From the cell containing the given text, extract its center point as [x, y] coordinate. 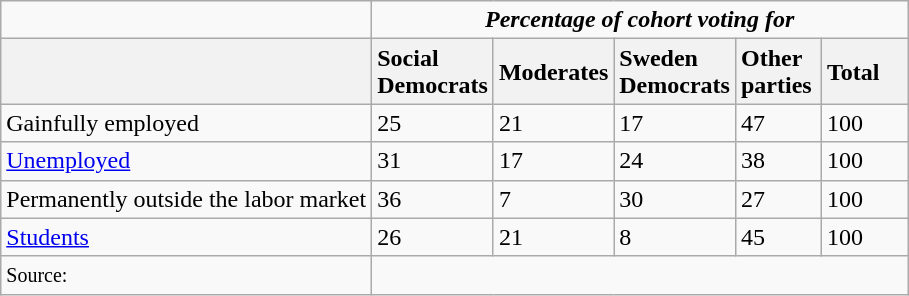
38 [778, 161]
8 [675, 237]
47 [778, 123]
7 [553, 199]
Social Democrats [433, 72]
36 [433, 199]
45 [778, 237]
Moderates [553, 72]
26 [433, 237]
30 [675, 199]
Other parties [778, 72]
25 [433, 123]
Total [865, 72]
Gainfully employed [186, 123]
24 [675, 161]
27 [778, 199]
Percentage of cohort voting for [640, 20]
Students [186, 237]
Sweden Democrats [675, 72]
Source: [186, 275]
Permanently outside the labor market [186, 199]
31 [433, 161]
Unemployed [186, 161]
